Search for the cell housing the specified text and yield its [x, y] center coordinate. 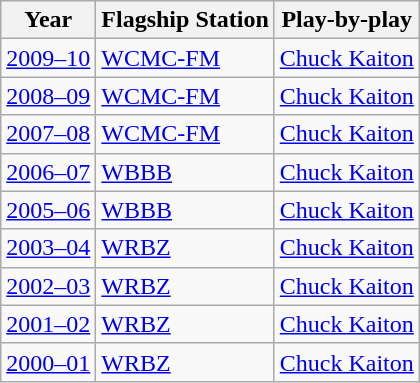
2008–09 [48, 96]
2002–03 [48, 286]
2009–10 [48, 58]
2003–04 [48, 248]
2001–02 [48, 324]
2007–08 [48, 134]
Year [48, 20]
Flagship Station [185, 20]
2006–07 [48, 172]
2000–01 [48, 362]
Play-by-play [346, 20]
2005–06 [48, 210]
